Search for the cell housing the specified text and yield its (X, Y) center coordinate. 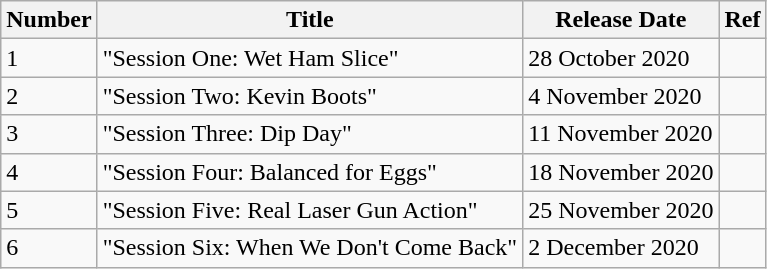
3 (49, 134)
2 December 2020 (621, 248)
28 October 2020 (621, 58)
1 (49, 58)
25 November 2020 (621, 210)
"Session Three: Dip Day" (310, 134)
4 November 2020 (621, 96)
4 (49, 172)
18 November 2020 (621, 172)
"Session Two: Kevin Boots" (310, 96)
"Session Six: When We Don't Come Back" (310, 248)
Number (49, 20)
6 (49, 248)
"Session One: Wet Ham Slice" (310, 58)
5 (49, 210)
Release Date (621, 20)
11 November 2020 (621, 134)
"Session Four: Balanced for Eggs" (310, 172)
Ref (742, 20)
2 (49, 96)
Title (310, 20)
"Session Five: Real Laser Gun Action" (310, 210)
